Extract the (X, Y) coordinate from the center of the cell holding the provided text.  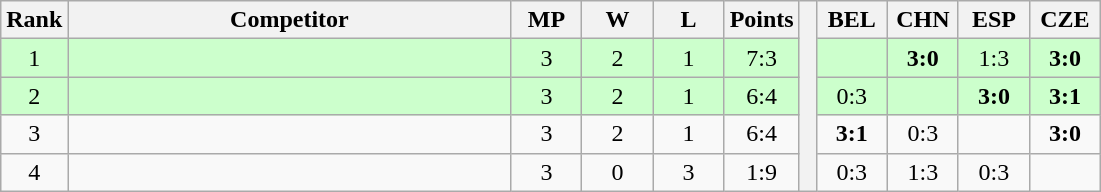
BEL (852, 20)
L (688, 20)
MP (546, 20)
ESP (994, 20)
1:9 (762, 172)
0 (618, 172)
CHN (922, 20)
Competitor (290, 20)
Rank (34, 20)
CZE (1064, 20)
Points (762, 20)
W (618, 20)
7:3 (762, 58)
4 (34, 172)
